Capture the cell that displays the provided text and extract its (X, Y) central coordinate. 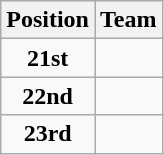
22nd (48, 96)
Team (128, 20)
Position (48, 20)
23rd (48, 134)
21st (48, 58)
